Return (x, y) of the center of cell containing provided text 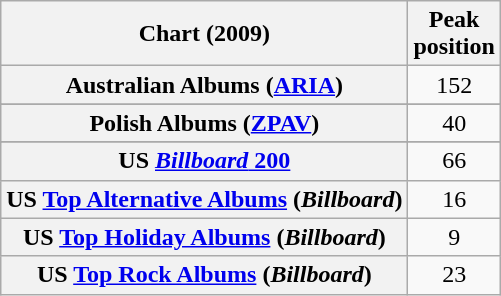
US Billboard 200 (204, 161)
Polish Albums (ZPAV) (204, 123)
40 (454, 123)
16 (454, 199)
Chart (2009) (204, 34)
152 (454, 85)
23 (454, 275)
Australian Albums (ARIA) (204, 85)
9 (454, 237)
US Top Rock Albums (Billboard) (204, 275)
US Top Alternative Albums (Billboard) (204, 199)
66 (454, 161)
US Top Holiday Albums (Billboard) (204, 237)
Peakposition (454, 34)
